Identify which cell holds the provided text, then report its [x, y] central coordinate. 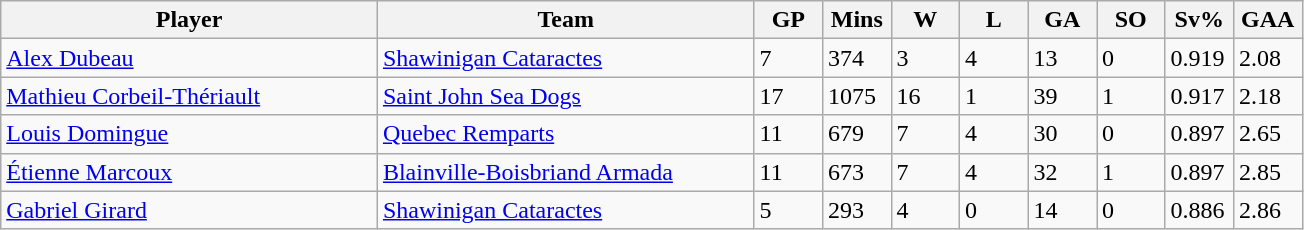
Étienne Marcoux [190, 172]
14 [1062, 210]
GAA [1268, 20]
16 [925, 96]
3 [925, 58]
Team [566, 20]
Quebec Remparts [566, 134]
39 [1062, 96]
2.85 [1268, 172]
Saint John Sea Dogs [566, 96]
SO [1130, 20]
673 [857, 172]
GA [1062, 20]
GP [788, 20]
W [925, 20]
Sv% [1199, 20]
374 [857, 58]
Alex Dubeau [190, 58]
30 [1062, 134]
Gabriel Girard [190, 210]
Mathieu Corbeil-Thériault [190, 96]
2.18 [1268, 96]
2.86 [1268, 210]
Blainville-Boisbriand Armada [566, 172]
Mins [857, 20]
L [994, 20]
293 [857, 210]
17 [788, 96]
13 [1062, 58]
0.919 [1199, 58]
Player [190, 20]
2.65 [1268, 134]
1075 [857, 96]
0.917 [1199, 96]
679 [857, 134]
32 [1062, 172]
Louis Domingue [190, 134]
2.08 [1268, 58]
5 [788, 210]
0.886 [1199, 210]
